Locate the cell with the specified text and output its (x, y) center coordinate. 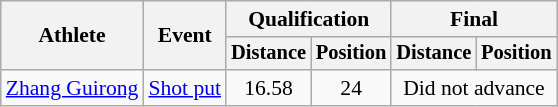
Zhang Guirong (72, 88)
Shot put (184, 88)
Athlete (72, 36)
16.58 (268, 88)
Did not advance (474, 88)
Event (184, 36)
Qualification (308, 19)
24 (351, 88)
Final (474, 19)
